Identify which cell holds the provided text, then report its [X, Y] central coordinate. 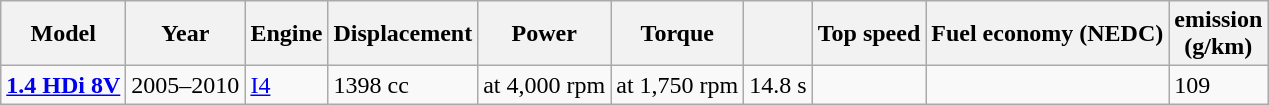
2005–2010 [186, 85]
Model [64, 34]
Power [544, 34]
Displacement [403, 34]
at 1,750 rpm [678, 85]
at 4,000 rpm [544, 85]
109 [1218, 85]
14.8 s [778, 85]
Year [186, 34]
I4 [286, 85]
Fuel economy (NEDC) [1048, 34]
Torque [678, 34]
Engine [286, 34]
emission(g/km) [1218, 34]
1.4 HDi 8V [64, 85]
Top speed [869, 34]
1398 cc [403, 85]
